Pinpoint the cell where the given text exists, returning its (x, y) midpoint coordinate. 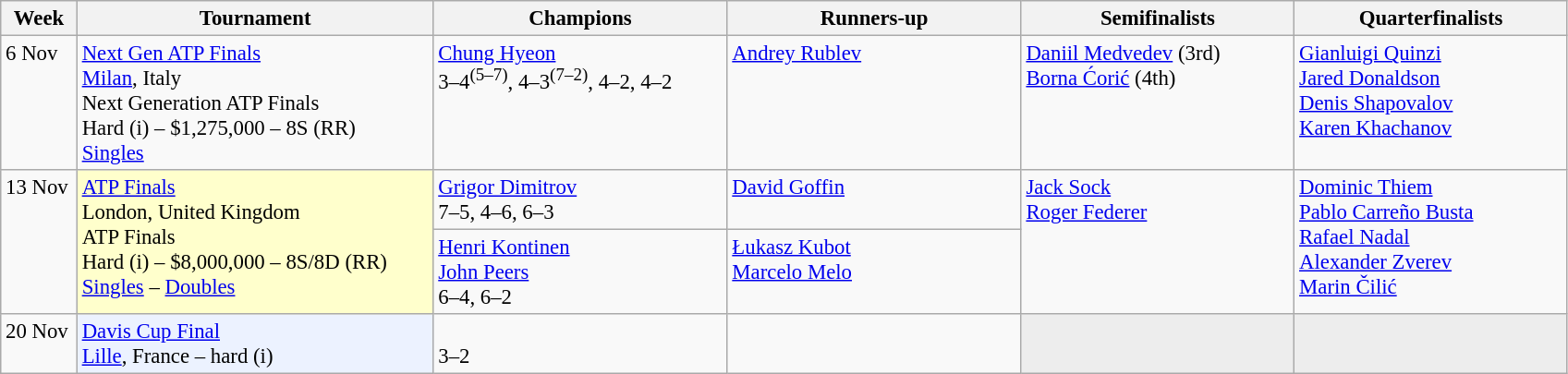
Jack Sock Roger Federer (1158, 242)
Henri Kontinen John Peers6–4, 6–2 (580, 272)
Champions (580, 18)
ATP Finals London, United KingdomATP FinalsHard (i) – $8,000,000 – 8S/8D (RR)Singles – Doubles (255, 242)
Quarterfinalists (1431, 18)
Grigor Dimitrov7–5, 4–6, 6–3 (580, 199)
Davis Cup Final Lille, France – hard (i) (255, 344)
Andrey Rublev (874, 103)
Semifinalists (1158, 18)
Łukasz Kubot Marcelo Melo (874, 272)
Daniil Medvedev (3rd) Borna Ćorić (4th) (1158, 103)
13 Nov (39, 242)
Next Gen ATP Finals Milan, ItalyNext Generation ATP Finals Hard (i) – $1,275,000 – 8S (RR) Singles (255, 103)
Dominic Thiem Pablo Carreño Busta Rafael Nadal Alexander Zverev Marin Čilić (1431, 242)
Tournament (255, 18)
3–2 (580, 344)
20 Nov (39, 344)
David Goffin (874, 199)
Week (39, 18)
Runners-up (874, 18)
Chung Hyeon3–4(5–7), 4–3(7–2), 4–2, 4–2 (580, 103)
Gianluigi Quinzi Jared Donaldson Denis Shapovalov Karen Khachanov (1431, 103)
6 Nov (39, 103)
